Detect which cell encompasses the target text, then output its (x, y) center coordinate. 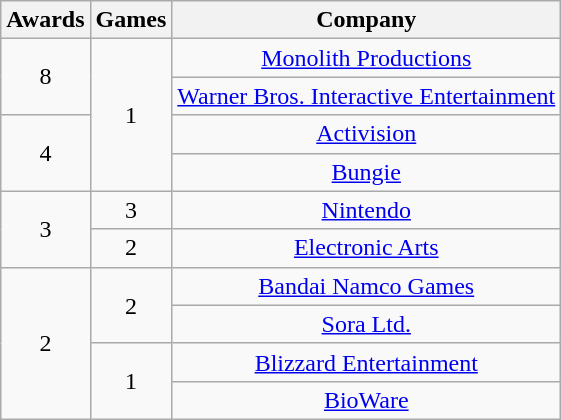
Bandai Namco Games (366, 286)
Awards (46, 20)
Company (366, 20)
Games (131, 20)
Warner Bros. Interactive Entertainment (366, 96)
Bungie (366, 172)
Electronic Arts (366, 248)
Blizzard Entertainment (366, 362)
Sora Ltd. (366, 324)
Monolith Productions (366, 58)
4 (46, 153)
BioWare (366, 400)
Nintendo (366, 210)
8 (46, 77)
Activision (366, 134)
